Extract the (x, y) coordinate from the center of the cell holding the provided text.  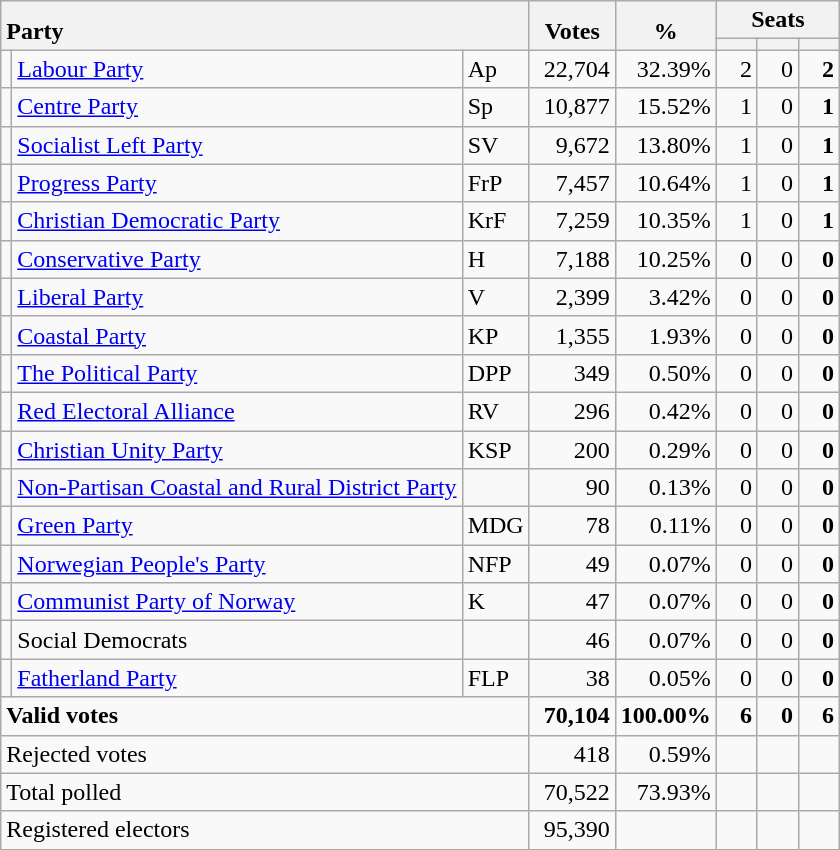
70,522 (572, 792)
Sp (496, 107)
Communist Party of Norway (237, 602)
K (496, 602)
10.25% (666, 259)
Labour Party (237, 69)
70,104 (572, 716)
Christian Democratic Party (237, 221)
Socialist Left Party (237, 145)
349 (572, 373)
V (496, 297)
10.64% (666, 183)
1,355 (572, 335)
0.11% (666, 526)
Liberal Party (237, 297)
Red Electoral Alliance (237, 411)
0.50% (666, 373)
95,390 (572, 830)
RV (496, 411)
Green Party (237, 526)
1.93% (666, 335)
SV (496, 145)
Non-Partisan Coastal and Rural District Party (237, 488)
MDG (496, 526)
32.39% (666, 69)
2,399 (572, 297)
49 (572, 564)
H (496, 259)
38 (572, 678)
73.93% (666, 792)
Norwegian People's Party (237, 564)
The Political Party (237, 373)
Registered electors (265, 830)
Coastal Party (237, 335)
46 (572, 640)
200 (572, 449)
Progress Party (237, 183)
9,672 (572, 145)
Total polled (265, 792)
22,704 (572, 69)
Conservative Party (237, 259)
% (666, 26)
FrP (496, 183)
KP (496, 335)
0.05% (666, 678)
NFP (496, 564)
7,457 (572, 183)
15.52% (666, 107)
Valid votes (265, 716)
Party (265, 26)
10,877 (572, 107)
KSP (496, 449)
Social Democrats (237, 640)
Ap (496, 69)
Christian Unity Party (237, 449)
KrF (496, 221)
78 (572, 526)
DPP (496, 373)
Seats (778, 20)
296 (572, 411)
7,188 (572, 259)
47 (572, 602)
0.29% (666, 449)
FLP (496, 678)
0.42% (666, 411)
0.59% (666, 754)
10.35% (666, 221)
13.80% (666, 145)
90 (572, 488)
100.00% (666, 716)
Centre Party (237, 107)
Fatherland Party (237, 678)
Rejected votes (265, 754)
3.42% (666, 297)
0.13% (666, 488)
418 (572, 754)
Votes (572, 26)
7,259 (572, 221)
